From the cell containing the given text, extract its center point as (x, y) coordinate. 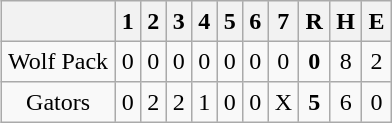
Gators (58, 102)
4 (204, 21)
H (346, 21)
8 (346, 61)
X (284, 102)
3 (179, 21)
Wolf Pack (58, 61)
E (377, 21)
7 (284, 21)
R (314, 21)
